Return the [x, y] coordinate for the center point of the cell that contains the specified text.  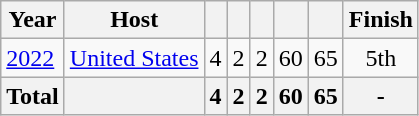
2022 [33, 58]
Finish [380, 20]
5th [380, 58]
Host [134, 20]
Total [33, 96]
Year [33, 20]
United States [134, 58]
- [380, 96]
